Output the (x, y) coordinate of the center of the cell containing the given text.  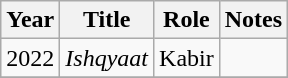
Ishqyaat (107, 58)
2022 (30, 58)
Notes (253, 20)
Role (187, 20)
Year (30, 20)
Kabir (187, 58)
Title (107, 20)
